Capture the cell that displays the provided text and extract its (x, y) central coordinate. 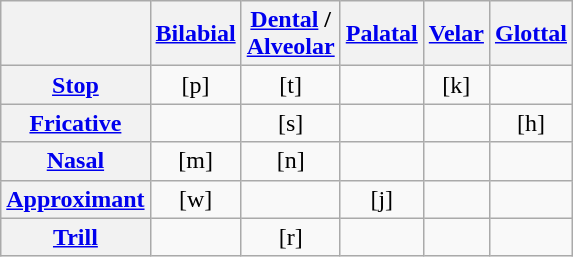
Fricative (76, 123)
[m] (196, 161)
[k] (456, 85)
[s] (290, 123)
[h] (530, 123)
Nasal (76, 161)
Velar (456, 34)
[w] (196, 199)
[r] (290, 237)
[p] (196, 85)
Palatal (382, 34)
[t] (290, 85)
[j] (382, 199)
Glottal (530, 34)
Trill (76, 237)
Dental / Alveolar (290, 34)
Stop (76, 85)
Bilabial (196, 34)
[n] (290, 161)
Approximant (76, 199)
